Determine the (x, y) coordinate at the center of the cell enclosing the given text.  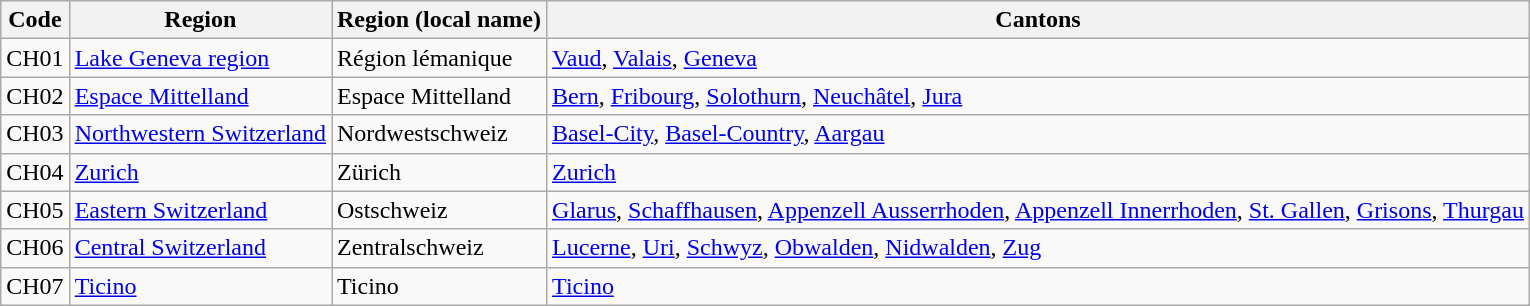
CH05 (35, 210)
Vaud, Valais, Geneva (1038, 58)
Glarus, Schaffhausen, Appenzell Ausserrhoden, Appenzell Innerrhoden, St. Gallen, Grisons, Thurgau (1038, 210)
Basel-City, Basel-Country, Aargau (1038, 134)
Central Switzerland (200, 248)
Northwestern Switzerland (200, 134)
CH02 (35, 96)
Zürich (440, 172)
Région lémanique (440, 58)
Nordwestschweiz (440, 134)
Lucerne, Uri, Schwyz, Obwalden, Nidwalden, Zug (1038, 248)
Region (local name) (440, 20)
Code (35, 20)
CH06 (35, 248)
CH03 (35, 134)
Region (200, 20)
CH04 (35, 172)
Ostschweiz (440, 210)
Cantons (1038, 20)
Zentralschweiz (440, 248)
CH07 (35, 286)
Bern, Fribourg, Solothurn, Neuchâtel, Jura (1038, 96)
Eastern Switzerland (200, 210)
Lake Geneva region (200, 58)
CH01 (35, 58)
